Identify which cell holds the provided text, then report its [x, y] central coordinate. 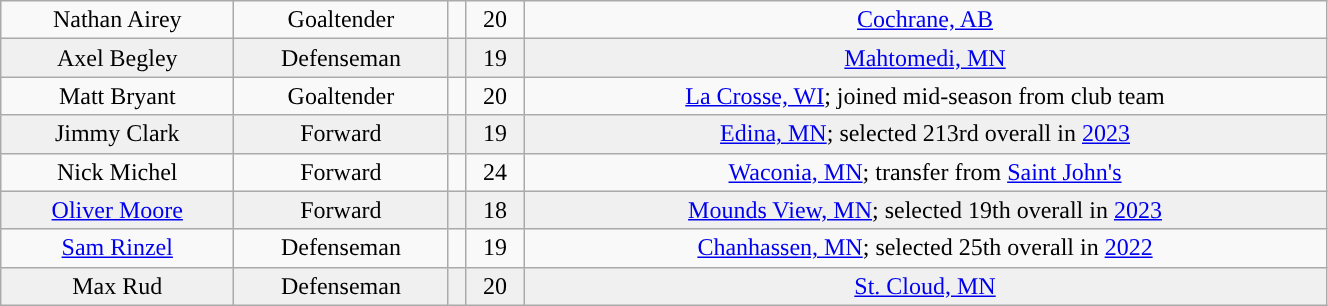
18 [494, 210]
24 [494, 172]
Mounds View, MN; selected 19th overall in 2023 [926, 210]
La Crosse, WI; joined mid-season from club team [926, 96]
Chanhassen, MN; selected 25th overall in 2022 [926, 248]
Oliver Moore [118, 210]
Max Rud [118, 286]
Waconia, MN; transfer from Saint John's [926, 172]
Nathan Airey [118, 20]
Matt Bryant [118, 96]
Edina, MN; selected 213rd overall in 2023 [926, 134]
Jimmy Clark [118, 134]
Mahtomedi, MN [926, 58]
Cochrane, AB [926, 20]
Sam Rinzel [118, 248]
Nick Michel [118, 172]
Axel Begley [118, 58]
St. Cloud, MN [926, 286]
